Extract the [X, Y] coordinate from the center of the cell holding the provided text.  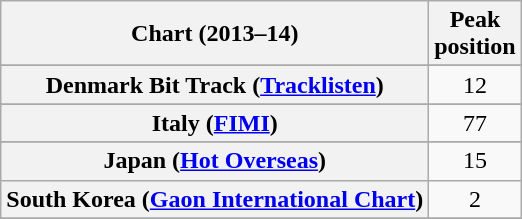
Japan (Hot Overseas) [215, 161]
South Korea (Gaon International Chart) [215, 199]
Peakposition [475, 34]
12 [475, 85]
77 [475, 123]
2 [475, 199]
Italy (FIMI) [215, 123]
Denmark Bit Track (Tracklisten) [215, 85]
15 [475, 161]
Chart (2013–14) [215, 34]
